Determine the [x, y] coordinate at the center of the cell enclosing the given text.  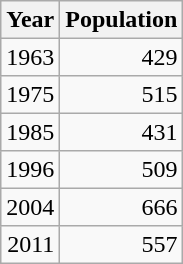
2011 [30, 244]
431 [122, 132]
1963 [30, 56]
515 [122, 94]
429 [122, 56]
1985 [30, 132]
1996 [30, 170]
2004 [30, 206]
Population [122, 20]
557 [122, 244]
666 [122, 206]
509 [122, 170]
Year [30, 20]
1975 [30, 94]
